Search for the cell housing the specified text and yield its [X, Y] center coordinate. 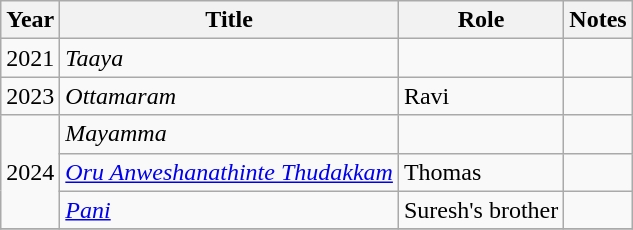
Taaya [230, 58]
Notes [598, 20]
Title [230, 20]
Ottamaram [230, 96]
Year [30, 20]
2021 [30, 58]
Oru Anweshanathinte Thudakkam [230, 172]
Thomas [480, 172]
Pani [230, 210]
Role [480, 20]
Ravi [480, 96]
Suresh's brother [480, 210]
2023 [30, 96]
2024 [30, 172]
Mayamma [230, 134]
